Detect which cell encompasses the target text, then output its (x, y) center coordinate. 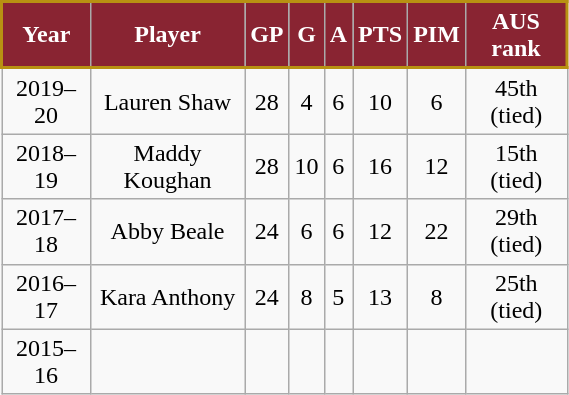
A (338, 36)
16 (380, 166)
Abby Beale (167, 232)
Year (46, 36)
G (306, 36)
4 (306, 101)
PTS (380, 36)
AUS rank (516, 36)
Kara Anthony (167, 296)
45th (tied) (516, 101)
Maddy Koughan (167, 166)
Player (167, 36)
2016–17 (46, 296)
2017–18 (46, 232)
15th (tied) (516, 166)
25th (tied) (516, 296)
29th (tied) (516, 232)
2018–19 (46, 166)
2019–20 (46, 101)
GP (267, 36)
22 (437, 232)
5 (338, 296)
PIM (437, 36)
Lauren Shaw (167, 101)
13 (380, 296)
2015–16 (46, 362)
